Return (x, y) of the center of cell containing provided text 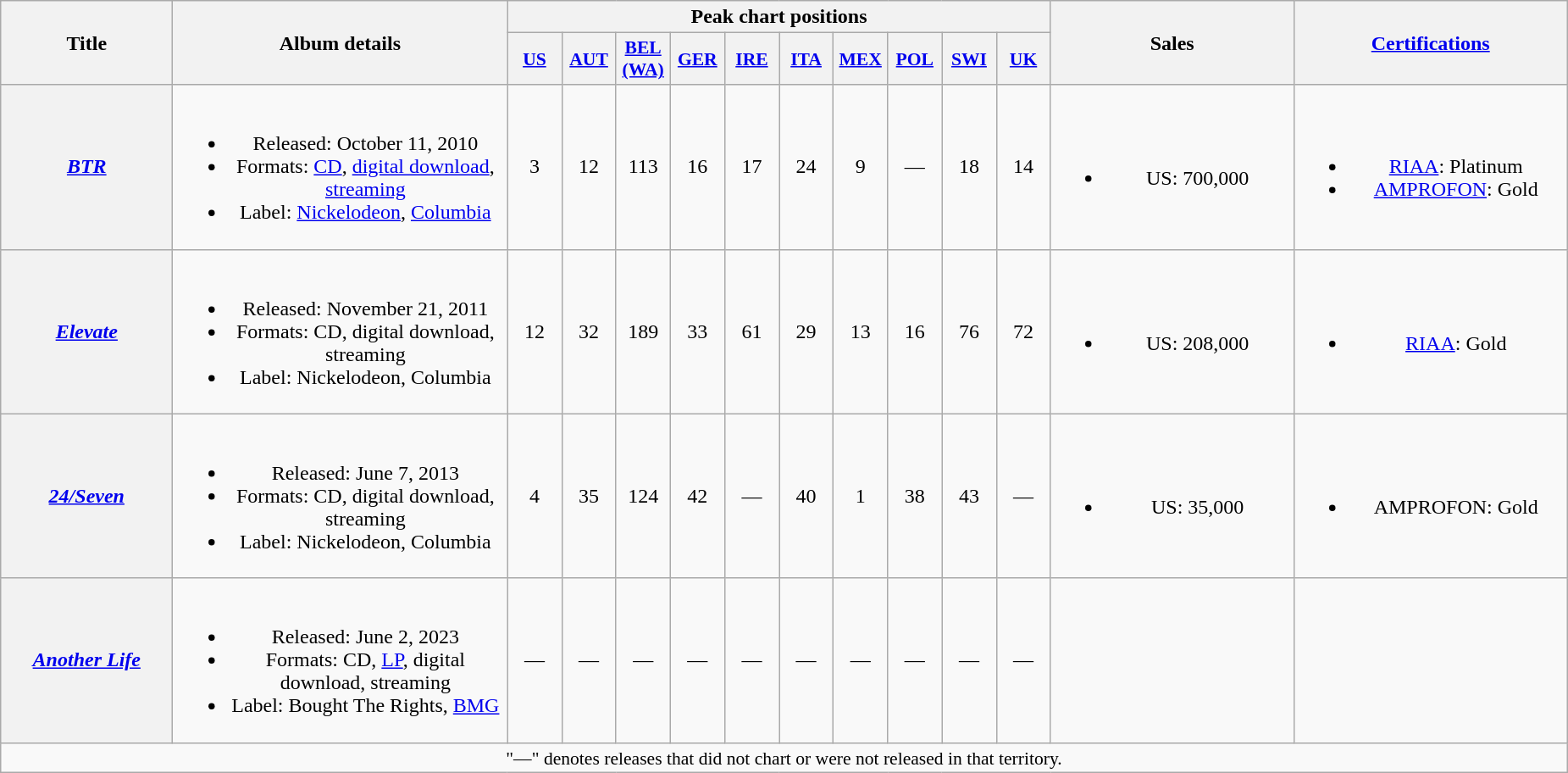
"—" denotes releases that did not chart or were not released in that territory. (784, 758)
13 (861, 331)
189 (643, 331)
Peak chart positions (779, 17)
US (535, 59)
MEX (861, 59)
US: 700,000 (1172, 167)
17 (751, 167)
IRE (751, 59)
42 (697, 496)
Released: June 2, 2023Formats: CD, LP, digital download, streamingLabel: Bought The Rights, BMG (341, 660)
38 (915, 496)
3 (535, 167)
29 (806, 331)
Another Life (86, 660)
24/Seven (86, 496)
Album details (341, 42)
RIAA: PlatinumAMPROFON: Gold (1430, 167)
GER (697, 59)
AUT (589, 59)
4 (535, 496)
14 (1023, 167)
24 (806, 167)
33 (697, 331)
US: 208,000 (1172, 331)
1 (861, 496)
ITA (806, 59)
72 (1023, 331)
61 (751, 331)
Sales (1172, 42)
BEL (WA) (643, 59)
BTR (86, 167)
POL (915, 59)
35 (589, 496)
Released: November 21, 2011Formats: CD, digital download, streamingLabel: Nickelodeon, Columbia (341, 331)
SWI (969, 59)
18 (969, 167)
113 (643, 167)
43 (969, 496)
Certifications (1430, 42)
AMPROFON: Gold (1430, 496)
32 (589, 331)
Released: June 7, 2013Formats: CD, digital download, streamingLabel: Nickelodeon, Columbia (341, 496)
Elevate (86, 331)
76 (969, 331)
40 (806, 496)
RIAA: Gold (1430, 331)
Title (86, 42)
UK (1023, 59)
Released: October 11, 2010Formats: CD, digital download, streamingLabel: Nickelodeon, Columbia (341, 167)
US: 35,000 (1172, 496)
124 (643, 496)
9 (861, 167)
